Locate the cell with the specified text and output its (x, y) center coordinate. 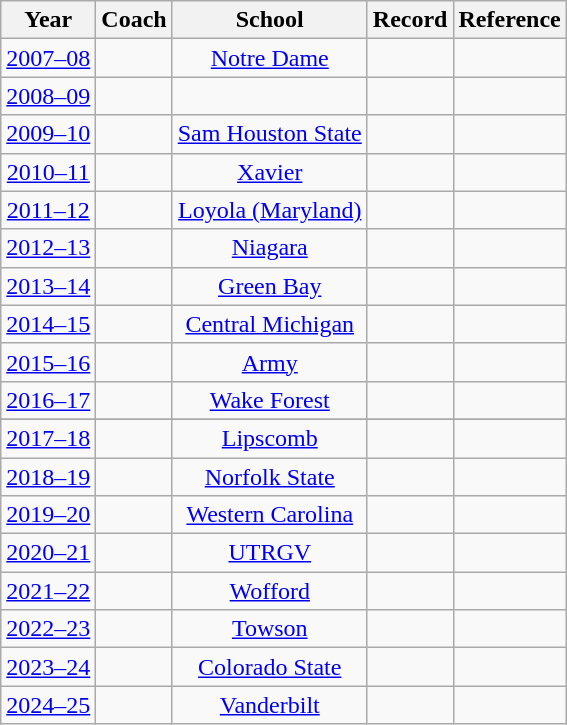
Coach (134, 20)
Record (410, 20)
2016–17 (48, 400)
2017–18 (48, 438)
Niagara (270, 248)
UTRGV (270, 553)
Central Michigan (270, 324)
2008–09 (48, 96)
2007–08 (48, 58)
2021–22 (48, 591)
Notre Dame (270, 58)
2022–23 (48, 629)
2018–19 (48, 477)
2014–15 (48, 324)
2023–24 (48, 667)
Xavier (270, 172)
2015–16 (48, 362)
Sam Houston State (270, 134)
Towson (270, 629)
Lipscomb (270, 438)
Norfolk State (270, 477)
Reference (510, 20)
2009–10 (48, 134)
2019–20 (48, 515)
Wake Forest (270, 400)
Loyola (Maryland) (270, 210)
Colorado State (270, 667)
School (270, 20)
Year (48, 20)
2024–25 (48, 705)
2010–11 (48, 172)
2012–13 (48, 248)
Army (270, 362)
2013–14 (48, 286)
2020–21 (48, 553)
2011–12 (48, 210)
Vanderbilt (270, 705)
Western Carolina (270, 515)
Wofford (270, 591)
Green Bay (270, 286)
